Pinpoint the cell where the given text exists, returning its [X, Y] midpoint coordinate. 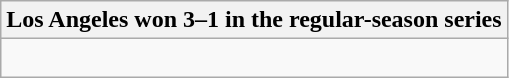
Los Angeles won 3–1 in the regular-season series [254, 20]
